Find where the given text appears and provide that cell's center as [X, Y] coordinate. 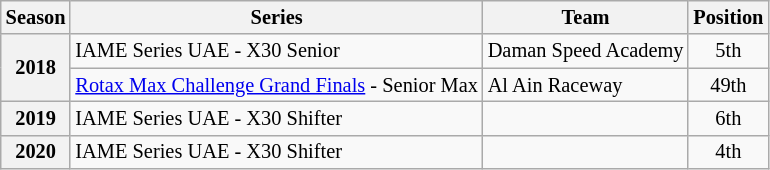
49th [728, 85]
Daman Speed Academy [586, 51]
2020 [36, 152]
2018 [36, 68]
Rotax Max Challenge Grand Finals - Senior Max [276, 85]
Team [586, 17]
Al Ain Raceway [586, 85]
Season [36, 17]
4th [728, 152]
6th [728, 118]
Series [276, 17]
2019 [36, 118]
Position [728, 17]
IAME Series UAE - X30 Senior [276, 51]
5th [728, 51]
